Search for the cell housing the specified text and yield its (x, y) center coordinate. 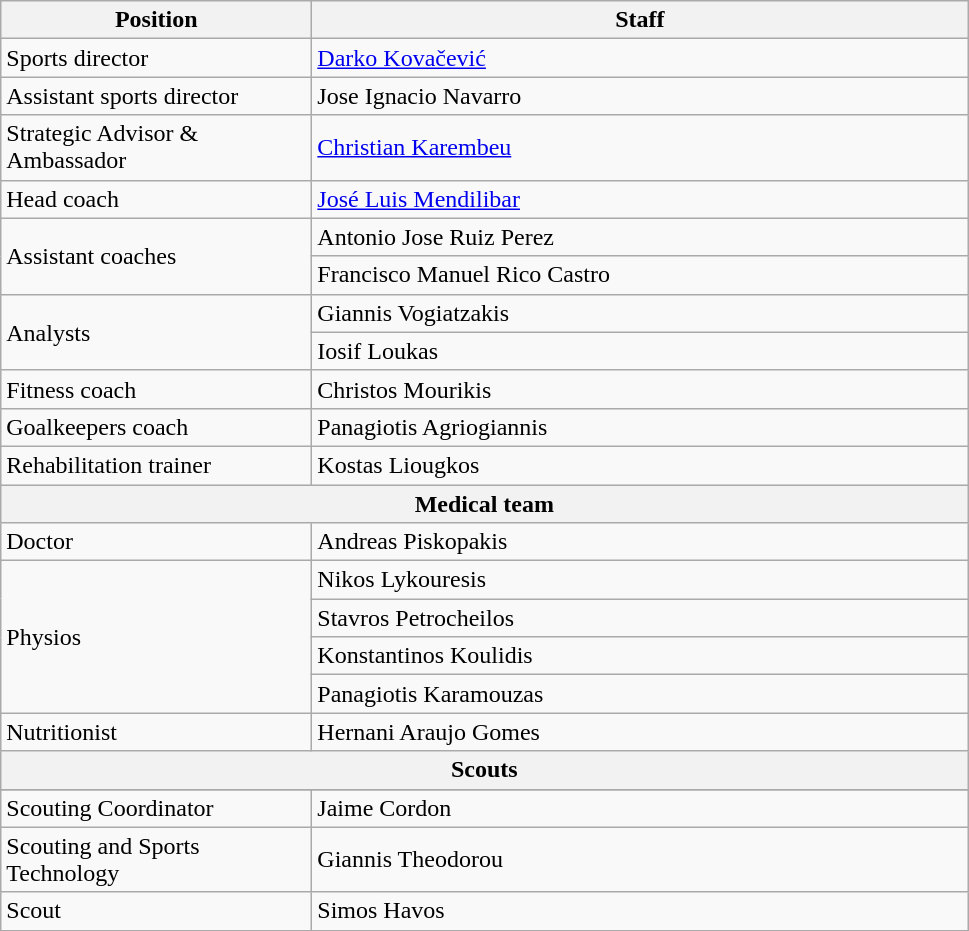
Simos Havos (640, 911)
Hernani Araujo Gomes (640, 732)
Scouts (484, 770)
Antonio Jose Ruiz Perez (640, 237)
Position (156, 20)
Francisco Manuel Rico Castro (640, 275)
Physios (156, 637)
Jose Ignacio Navarro (640, 96)
Assistant coaches (156, 256)
Nikos Lykouresis (640, 580)
Strategic Advisor & Ambassador (156, 148)
Goalkeepers coach (156, 427)
Nutritionist (156, 732)
Giannis Theodorou (640, 860)
Assistant sports director (156, 96)
Darko Kovačević (640, 58)
Kostas Liougkos (640, 465)
Panagiotis Karamouzas (640, 694)
Scout (156, 911)
Scouting Coordinator (156, 808)
Rehabilitation trainer (156, 465)
Andreas Piskopakis (640, 542)
Panagiotis Agriogiannis (640, 427)
Christian Karembeu (640, 148)
Analysts (156, 332)
Fitness coach (156, 389)
Jaime Cordon (640, 808)
Sports director (156, 58)
Konstantinos Koulidis (640, 656)
Christos Mourikis (640, 389)
Head coach (156, 199)
Doctor (156, 542)
Staff (640, 20)
Medical team (484, 503)
José Luis Mendilibar (640, 199)
Giannis Vogiatzakis (640, 313)
Scouting and Sports Technology (156, 860)
Iosif Loukas (640, 351)
Stavros Petrocheilos (640, 618)
